Locate the cell with the specified text and output its [x, y] center coordinate. 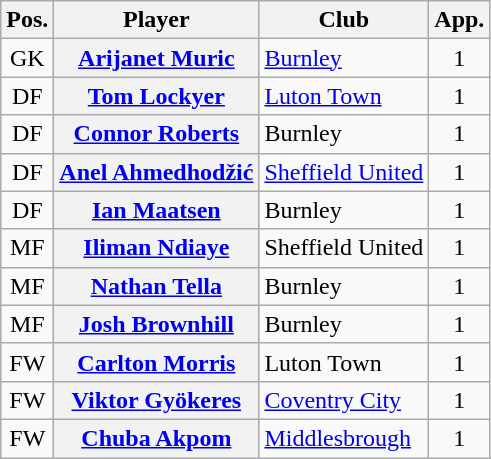
Chuba Akpom [156, 438]
Connor Roberts [156, 134]
Iliman Ndiaye [156, 248]
Pos. [28, 20]
GK [28, 58]
App. [460, 20]
Ian Maatsen [156, 210]
Coventry City [344, 400]
Viktor Gyökeres [156, 400]
Nathan Tella [156, 286]
Club [344, 20]
Anel Ahmedhodžić [156, 172]
Carlton Morris [156, 362]
Arijanet Muric [156, 58]
Josh Brownhill [156, 324]
Tom Lockyer [156, 96]
Middlesbrough [344, 438]
Player [156, 20]
